Determine the (x, y) coordinate at the center of the cell enclosing the given text.  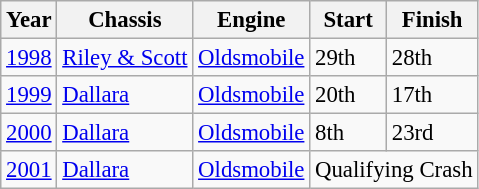
Finish (432, 20)
23rd (432, 133)
17th (432, 95)
Riley & Scott (125, 58)
8th (348, 133)
1999 (29, 95)
1998 (29, 58)
Engine (252, 20)
Qualifying Crash (394, 170)
2000 (29, 133)
20th (348, 95)
Year (29, 20)
28th (432, 58)
Chassis (125, 20)
Start (348, 20)
29th (348, 58)
2001 (29, 170)
